Detect which cell encompasses the target text, then output its (X, Y) center coordinate. 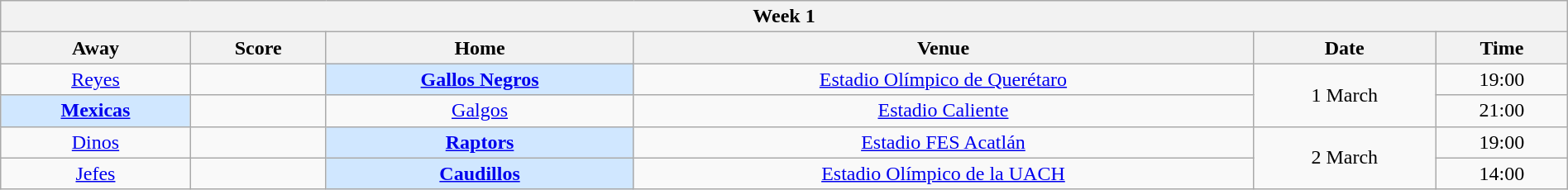
Estadio Caliente (943, 111)
Away (96, 48)
Home (480, 48)
Time (1502, 48)
Gallos Negros (480, 79)
21:00 (1502, 111)
Caudillos (480, 173)
Dinos (96, 142)
Jefes (96, 173)
Week 1 (784, 17)
Estadio Olímpico de la UACH (943, 173)
14:00 (1502, 173)
Galgos (480, 111)
2 March (1345, 158)
Estadio FES Acatlán (943, 142)
Mexicas (96, 111)
Estadio Olímpico de Querétaro (943, 79)
1 March (1345, 95)
Score (258, 48)
Reyes (96, 79)
Date (1345, 48)
Raptors (480, 142)
Venue (943, 48)
